Locate the cell with the specified text and output its (X, Y) center coordinate. 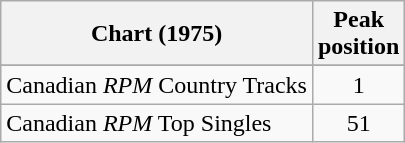
1 (358, 85)
51 (358, 123)
Canadian RPM Country Tracks (157, 85)
Peakposition (358, 34)
Canadian RPM Top Singles (157, 123)
Chart (1975) (157, 34)
